From the cell containing the given text, extract its center point as (x, y) coordinate. 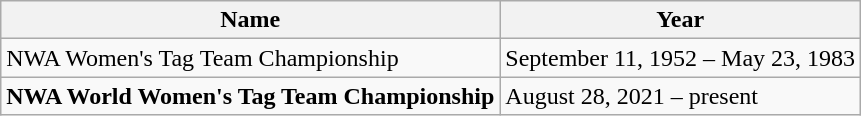
NWA Women's Tag Team Championship (250, 58)
August 28, 2021 – present (680, 96)
NWA World Women's Tag Team Championship (250, 96)
Year (680, 20)
Name (250, 20)
September 11, 1952 – May 23, 1983 (680, 58)
